Extract the (x, y) coordinate from the center of the cell holding the provided text.  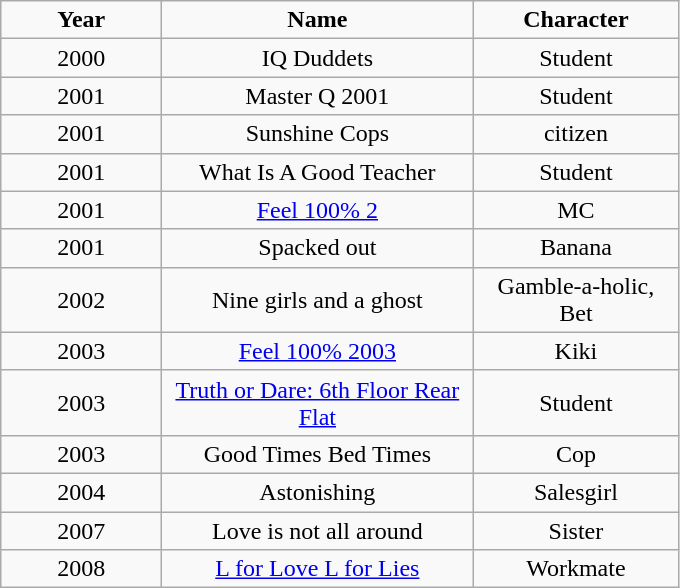
Gamble-a-holic, Bet (576, 300)
2004 (82, 492)
Character (576, 20)
2008 (82, 569)
Love is not all around (318, 531)
citizen (576, 134)
Salesgirl (576, 492)
Truth or Dare: 6th Floor Rear Flat (318, 402)
2000 (82, 58)
Feel 100% 2003 (318, 351)
Spacked out (318, 248)
2007 (82, 531)
Kiki (576, 351)
Astonishing (318, 492)
IQ Duddets (318, 58)
Sunshine Cops (318, 134)
2002 (82, 300)
Feel 100% 2 (318, 210)
MC (576, 210)
What Is A Good Teacher (318, 172)
L for Love L for Lies (318, 569)
Year (82, 20)
Sister (576, 531)
Master Q 2001 (318, 96)
Workmate (576, 569)
Cop (576, 454)
Nine girls and a ghost (318, 300)
Banana (576, 248)
Good Times Bed Times (318, 454)
Name (318, 20)
